Pinpoint the cell where the given text exists, returning its [X, Y] midpoint coordinate. 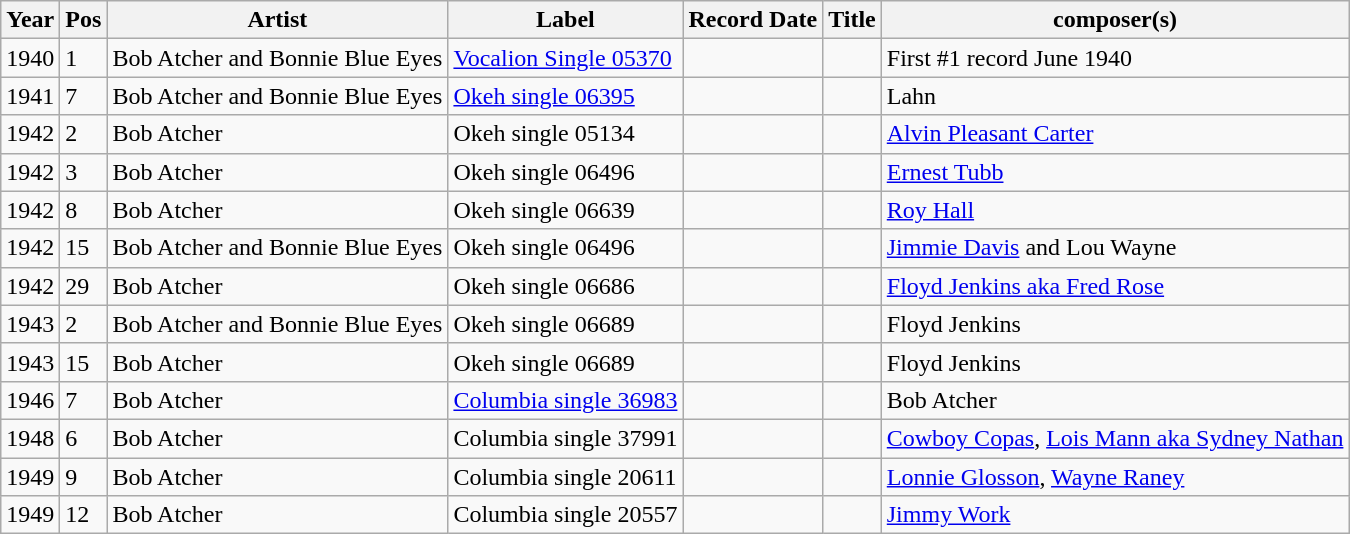
Label [566, 20]
Artist [278, 20]
Okeh single 06395 [566, 96]
Year [30, 20]
First #1 record June 1940 [1115, 58]
Alvin Pleasant Carter [1115, 134]
Record Date [753, 20]
Pos [84, 20]
Floyd Jenkins aka Fred Rose [1115, 286]
12 [84, 515]
Roy Hall [1115, 210]
8 [84, 210]
6 [84, 438]
Columbia single 36983 [566, 400]
Title [852, 20]
1 [84, 58]
Okeh single 05134 [566, 134]
1940 [30, 58]
composer(s) [1115, 20]
1941 [30, 96]
Columbia single 37991 [566, 438]
Cowboy Copas, Lois Mann aka Sydney Nathan [1115, 438]
Lahn [1115, 96]
Columbia single 20557 [566, 515]
Jimmie Davis and Lou Wayne [1115, 248]
Okeh single 06639 [566, 210]
3 [84, 172]
Okeh single 06686 [566, 286]
Lonnie Glosson, Wayne Raney [1115, 477]
1948 [30, 438]
29 [84, 286]
9 [84, 477]
1946 [30, 400]
Columbia single 20611 [566, 477]
Ernest Tubb [1115, 172]
Vocalion Single 05370 [566, 58]
Jimmy Work [1115, 515]
